Search for the cell housing the specified text and yield its [X, Y] center coordinate. 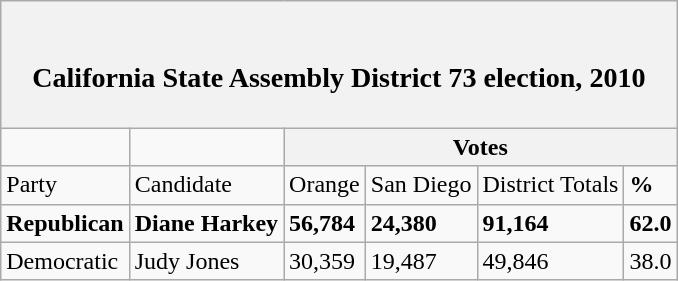
56,784 [325, 223]
California State Assembly District 73 election, 2010 [339, 64]
District Totals [550, 185]
19,487 [421, 261]
San Diego [421, 185]
Candidate [206, 185]
49,846 [550, 261]
38.0 [650, 261]
30,359 [325, 261]
Votes [480, 147]
Republican [65, 223]
Party [65, 185]
Judy Jones [206, 261]
% [650, 185]
Democratic [65, 261]
62.0 [650, 223]
Diane Harkey [206, 223]
Orange [325, 185]
24,380 [421, 223]
91,164 [550, 223]
